From the cell containing the given text, extract its center point as (x, y) coordinate. 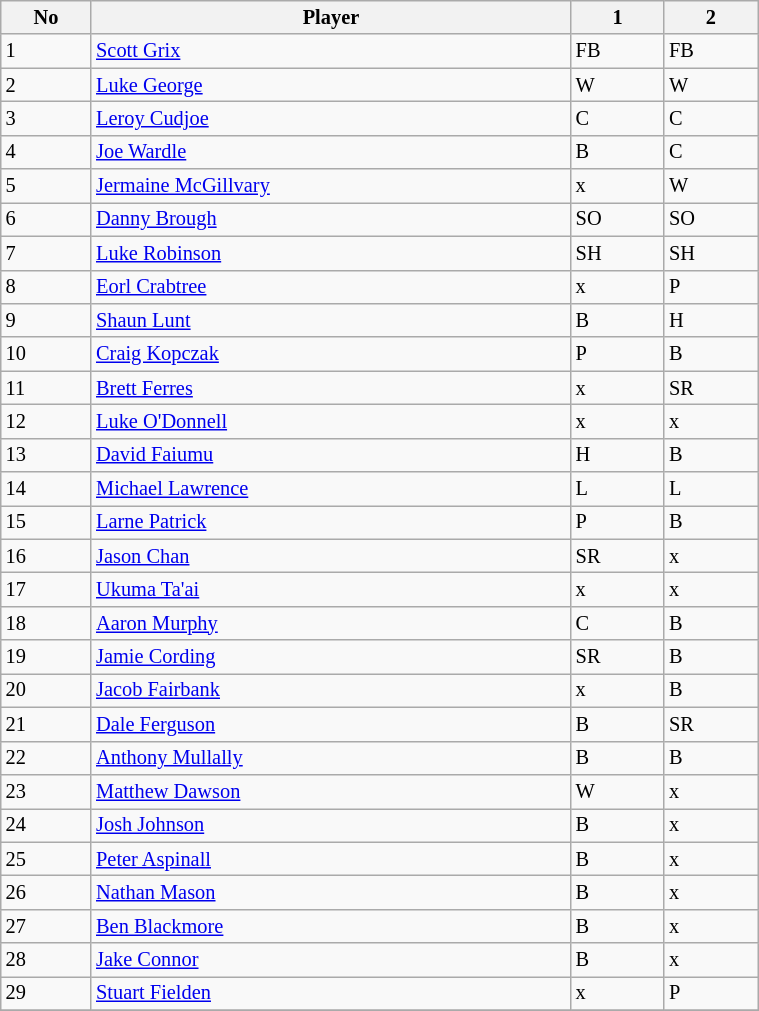
Luke George (331, 85)
Peter Aspinall (331, 859)
Luke Robinson (331, 253)
22 (46, 758)
Ukuma Ta'ai (331, 589)
Jamie Cording (331, 657)
14 (46, 489)
Jake Connor (331, 960)
Josh Johnson (331, 825)
11 (46, 388)
6 (46, 219)
Jermaine McGillvary (331, 186)
David Faiumu (331, 455)
13 (46, 455)
5 (46, 186)
15 (46, 522)
10 (46, 354)
Luke O'Donnell (331, 421)
27 (46, 926)
25 (46, 859)
Joe Wardle (331, 152)
21 (46, 724)
Larne Patrick (331, 522)
Ben Blackmore (331, 926)
23 (46, 791)
29 (46, 993)
Scott Grix (331, 51)
Dale Ferguson (331, 724)
8 (46, 287)
Michael Lawrence (331, 489)
Craig Kopczak (331, 354)
16 (46, 556)
Brett Ferres (331, 388)
26 (46, 892)
Shaun Lunt (331, 320)
20 (46, 690)
Aaron Murphy (331, 623)
Anthony Mullally (331, 758)
Danny Brough (331, 219)
7 (46, 253)
4 (46, 152)
19 (46, 657)
28 (46, 960)
3 (46, 118)
17 (46, 589)
Leroy Cudjoe (331, 118)
18 (46, 623)
Stuart Fielden (331, 993)
No (46, 17)
Jason Chan (331, 556)
Jacob Fairbank (331, 690)
24 (46, 825)
9 (46, 320)
Matthew Dawson (331, 791)
Nathan Mason (331, 892)
Player (331, 17)
Eorl Crabtree (331, 287)
12 (46, 421)
